For the text-containing cell, return its midpoint in (X, Y) coordinate format. 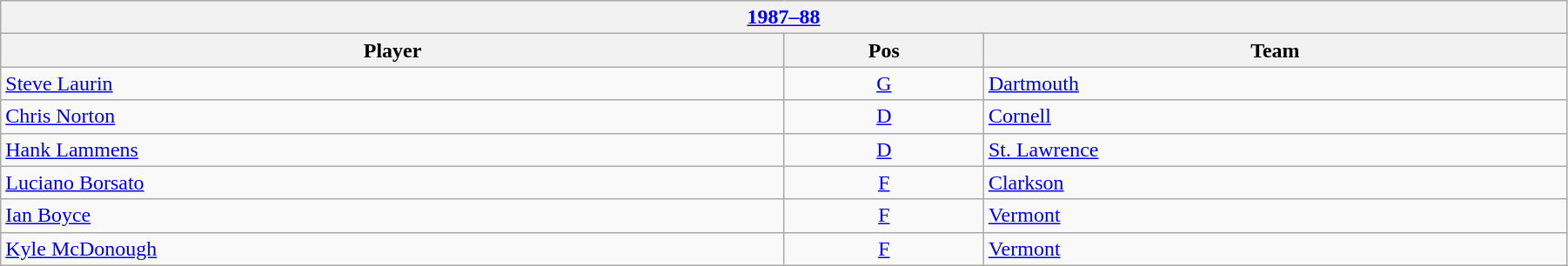
Team (1275, 50)
Clarkson (1275, 183)
Dartmouth (1275, 83)
Player (393, 50)
G (884, 83)
1987–88 (784, 17)
Pos (884, 50)
Luciano Borsato (393, 183)
Chris Norton (393, 116)
Cornell (1275, 116)
Hank Lammens (393, 150)
Steve Laurin (393, 83)
Kyle McDonough (393, 249)
St. Lawrence (1275, 150)
Ian Boyce (393, 216)
